Scan for the cell matching the given text and deliver its [x, y] coordinate at center. 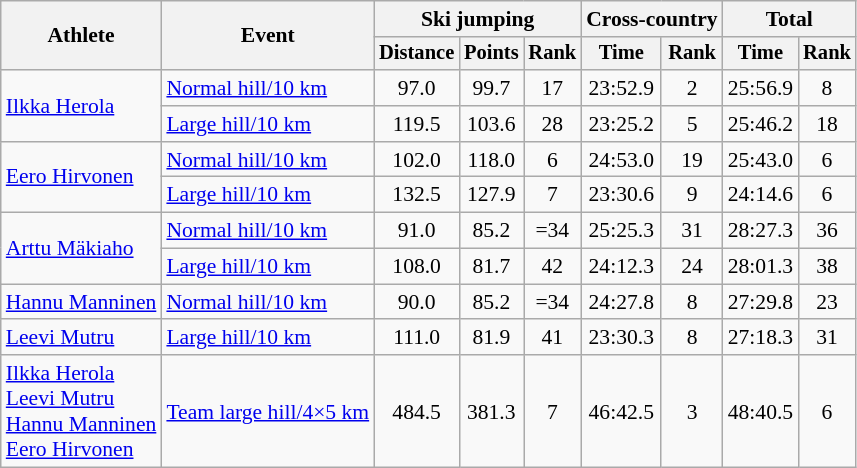
Cross-country [652, 19]
17 [553, 88]
18 [827, 124]
28 [553, 124]
Athlete [82, 36]
81.9 [491, 338]
41 [553, 338]
132.5 [416, 195]
25:46.2 [760, 124]
23 [827, 302]
Ski jumping [478, 19]
Hannu Manninen [82, 302]
23:30.3 [621, 338]
99.7 [491, 88]
97.0 [416, 88]
Points [491, 54]
24:14.6 [760, 195]
5 [692, 124]
23:52.9 [621, 88]
Ilkka HerolaLeevi MutruHannu ManninenEero Hirvonen [82, 411]
9 [692, 195]
36 [827, 231]
91.0 [416, 231]
118.0 [491, 160]
24:27.8 [621, 302]
3 [692, 411]
Ilkka Herola [82, 106]
381.3 [491, 411]
Distance [416, 54]
38 [827, 267]
90.0 [416, 302]
23:30.6 [621, 195]
111.0 [416, 338]
127.9 [491, 195]
102.0 [416, 160]
24:53.0 [621, 160]
Arttu Mäkiaho [82, 248]
42 [553, 267]
28:01.3 [760, 267]
25:56.9 [760, 88]
Total [790, 19]
484.5 [416, 411]
81.7 [491, 267]
Leevi Mutru [82, 338]
119.5 [416, 124]
25:25.3 [621, 231]
46:42.5 [621, 411]
103.6 [491, 124]
48:40.5 [760, 411]
24 [692, 267]
Event [268, 36]
23:25.2 [621, 124]
28:27.3 [760, 231]
108.0 [416, 267]
25:43.0 [760, 160]
27:18.3 [760, 338]
24:12.3 [621, 267]
2 [692, 88]
19 [692, 160]
Team large hill/4×5 km [268, 411]
Eero Hirvonen [82, 178]
27:29.8 [760, 302]
